Identify which cell holds the provided text, then report its [x, y] central coordinate. 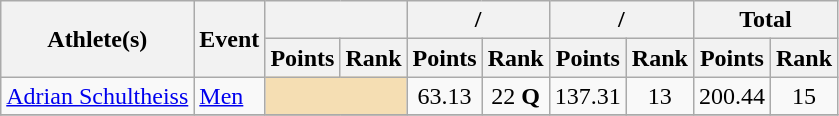
Athlete(s) [98, 39]
63.13 [444, 96]
22 Q [516, 96]
Men [230, 96]
200.44 [732, 96]
13 [660, 96]
Total [765, 20]
15 [804, 96]
137.31 [588, 96]
Adrian Schultheiss [98, 96]
Event [230, 39]
